From the cell containing the given text, extract its center point as [x, y] coordinate. 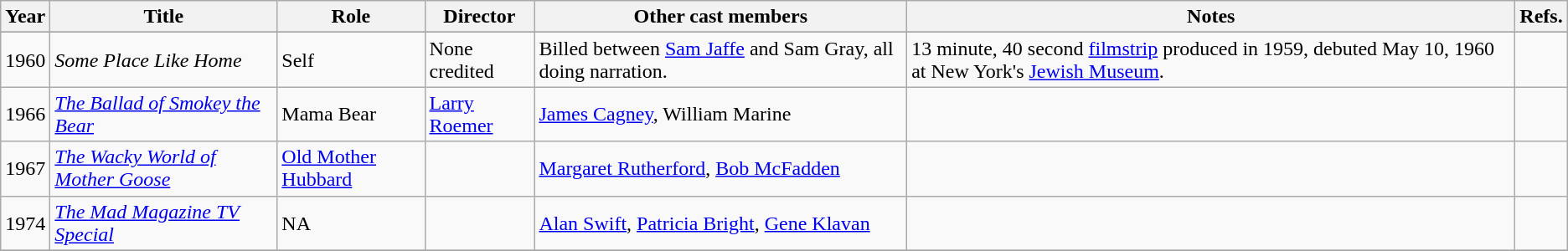
Mama Bear [351, 114]
Some Place Like Home [164, 60]
1966 [25, 114]
The Ballad of Smokey the Bear [164, 114]
Alan Swift, Patricia Bright, Gene Klavan [720, 223]
Margaret Rutherford, Bob McFadden [720, 169]
1967 [25, 169]
Title [164, 17]
Other cast members [720, 17]
Notes [1211, 17]
1960 [25, 60]
Year [25, 17]
1974 [25, 223]
Director [479, 17]
Role [351, 17]
James Cagney, William Marine [720, 114]
The Mad Magazine TV Special [164, 223]
Larry Roemer [479, 114]
Billed between Sam Jaffe and Sam Gray, all doing narration. [720, 60]
13 minute, 40 second filmstrip produced in 1959, debuted May 10, 1960 at New York's Jewish Museum. [1211, 60]
Old Mother Hubbard [351, 169]
None credited [479, 60]
NA [351, 223]
The Wacky World of Mother Goose [164, 169]
Self [351, 60]
Refs. [1541, 17]
